Extract the (X, Y) coordinate from the center of the cell holding the provided text.  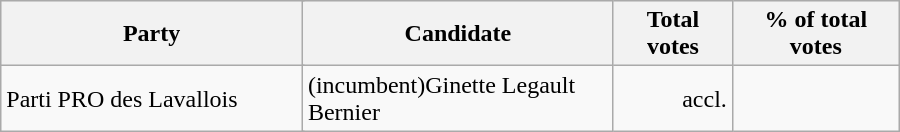
(incumbent)Ginette Legault Bernier (458, 98)
Parti PRO des Lavallois (152, 98)
Total votes (672, 34)
% of total votes (816, 34)
accl. (672, 98)
Party (152, 34)
Candidate (458, 34)
